Return the [X, Y] coordinate for the center point of the cell that contains the specified text.  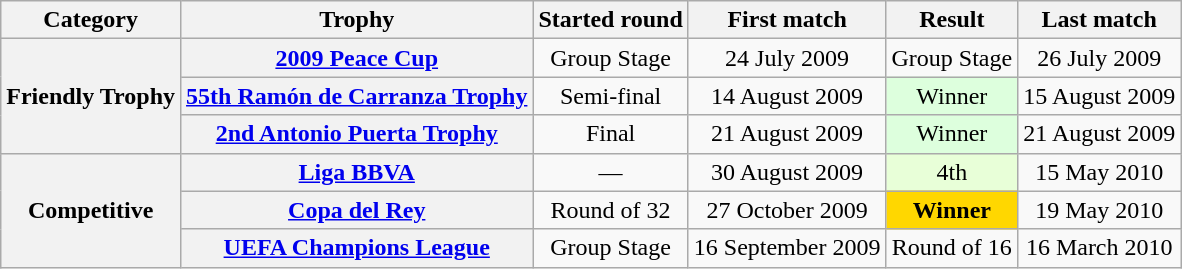
26 July 2009 [1100, 58]
First match [787, 20]
19 May 2010 [1100, 210]
30 August 2009 [787, 172]
UEFA Champions League [357, 248]
Round of 16 [952, 248]
Semi-final [610, 96]
24 July 2009 [787, 58]
— [610, 172]
16 March 2010 [1100, 248]
Result [952, 20]
2009 Peace Cup [357, 58]
Last match [1100, 20]
16 September 2009 [787, 248]
Started round [610, 20]
Copa del Rey [357, 210]
4th [952, 172]
14 August 2009 [787, 96]
Trophy [357, 20]
27 October 2009 [787, 210]
Liga BBVA [357, 172]
Round of 32 [610, 210]
55th Ramón de Carranza Trophy [357, 96]
Competitive [91, 210]
2nd Antonio Puerta Trophy [357, 134]
Final [610, 134]
15 August 2009 [1100, 96]
Friendly Trophy [91, 96]
Category [91, 20]
15 May 2010 [1100, 172]
